Detect which cell encompasses the target text, then output its (x, y) center coordinate. 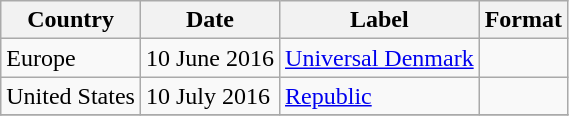
Format (523, 20)
Date (210, 20)
10 July 2016 (210, 96)
Republic (380, 96)
United States (71, 96)
Label (380, 20)
Universal Denmark (380, 58)
10 June 2016 (210, 58)
Country (71, 20)
Europe (71, 58)
